Locate the cell with the specified text and output its [X, Y] center coordinate. 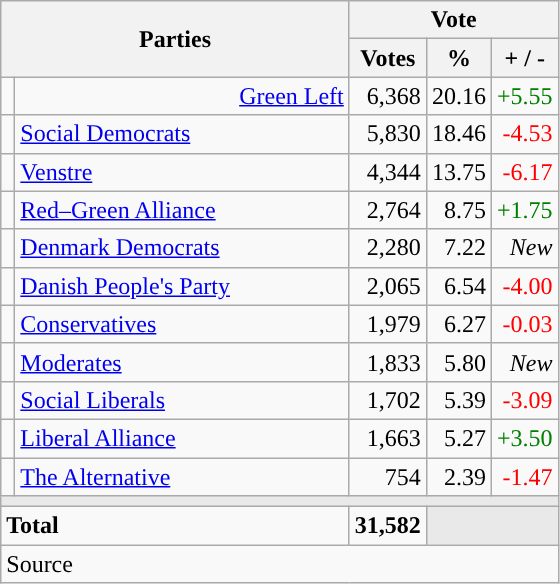
% [458, 58]
Danish People's Party [182, 286]
Denmark Democrats [182, 248]
2,280 [388, 248]
1,702 [388, 400]
Parties [176, 39]
Green Left [182, 96]
Total [176, 526]
1,979 [388, 324]
-3.09 [524, 400]
Social Democrats [182, 134]
5.27 [458, 438]
8.75 [458, 210]
6.54 [458, 286]
2,764 [388, 210]
18.46 [458, 134]
1,663 [388, 438]
5,830 [388, 134]
+1.75 [524, 210]
+ / - [524, 58]
-0.03 [524, 324]
754 [388, 477]
Social Liberals [182, 400]
6.27 [458, 324]
Source [280, 564]
31,582 [388, 526]
-1.47 [524, 477]
+3.50 [524, 438]
5.80 [458, 362]
Liberal Alliance [182, 438]
Red–Green Alliance [182, 210]
-4.00 [524, 286]
2,065 [388, 286]
-6.17 [524, 172]
+5.55 [524, 96]
The Alternative [182, 477]
Moderates [182, 362]
6,368 [388, 96]
2.39 [458, 477]
5.39 [458, 400]
Votes [388, 58]
20.16 [458, 96]
-4.53 [524, 134]
13.75 [458, 172]
4,344 [388, 172]
1,833 [388, 362]
Vote [454, 20]
Venstre [182, 172]
Conservatives [182, 324]
7.22 [458, 248]
